Pinpoint the cell where the given text exists, returning its [x, y] midpoint coordinate. 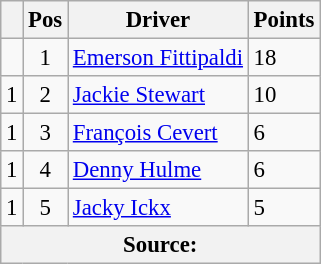
Driver [158, 20]
3 [46, 133]
18 [284, 58]
François Cevert [158, 133]
Pos [46, 20]
Points [284, 20]
10 [284, 95]
Source: [160, 245]
Jacky Ickx [158, 208]
Emerson Fittipaldi [158, 58]
Jackie Stewart [158, 95]
4 [46, 170]
Denny Hulme [158, 170]
2 [46, 95]
